From the cell containing the given text, extract its center point as [X, Y] coordinate. 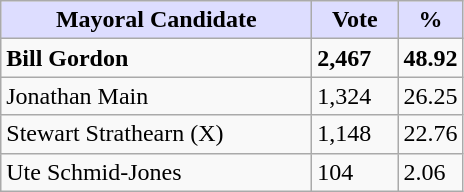
Vote [355, 20]
Jonathan Main [156, 96]
1,148 [355, 134]
% [430, 20]
Ute Schmid-Jones [156, 172]
104 [355, 172]
26.25 [430, 96]
Bill Gordon [156, 58]
2.06 [430, 172]
Mayoral Candidate [156, 20]
1,324 [355, 96]
22.76 [430, 134]
Stewart Strathearn (X) [156, 134]
48.92 [430, 58]
2,467 [355, 58]
